From the cell containing the given text, extract its center point as (x, y) coordinate. 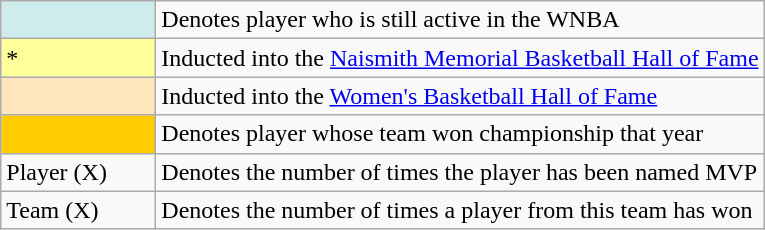
Team (X) (78, 210)
Denotes the number of times the player has been named MVP (460, 172)
Denotes player who is still active in the WNBA (460, 20)
Player (X) (78, 172)
Denotes player whose team won championship that year (460, 134)
Inducted into the Women's Basketball Hall of Fame (460, 96)
* (78, 58)
Inducted into the Naismith Memorial Basketball Hall of Fame (460, 58)
Denotes the number of times a player from this team has won (460, 210)
